Return the (X, Y) coordinate for the center point of the cell that contains the specified text.  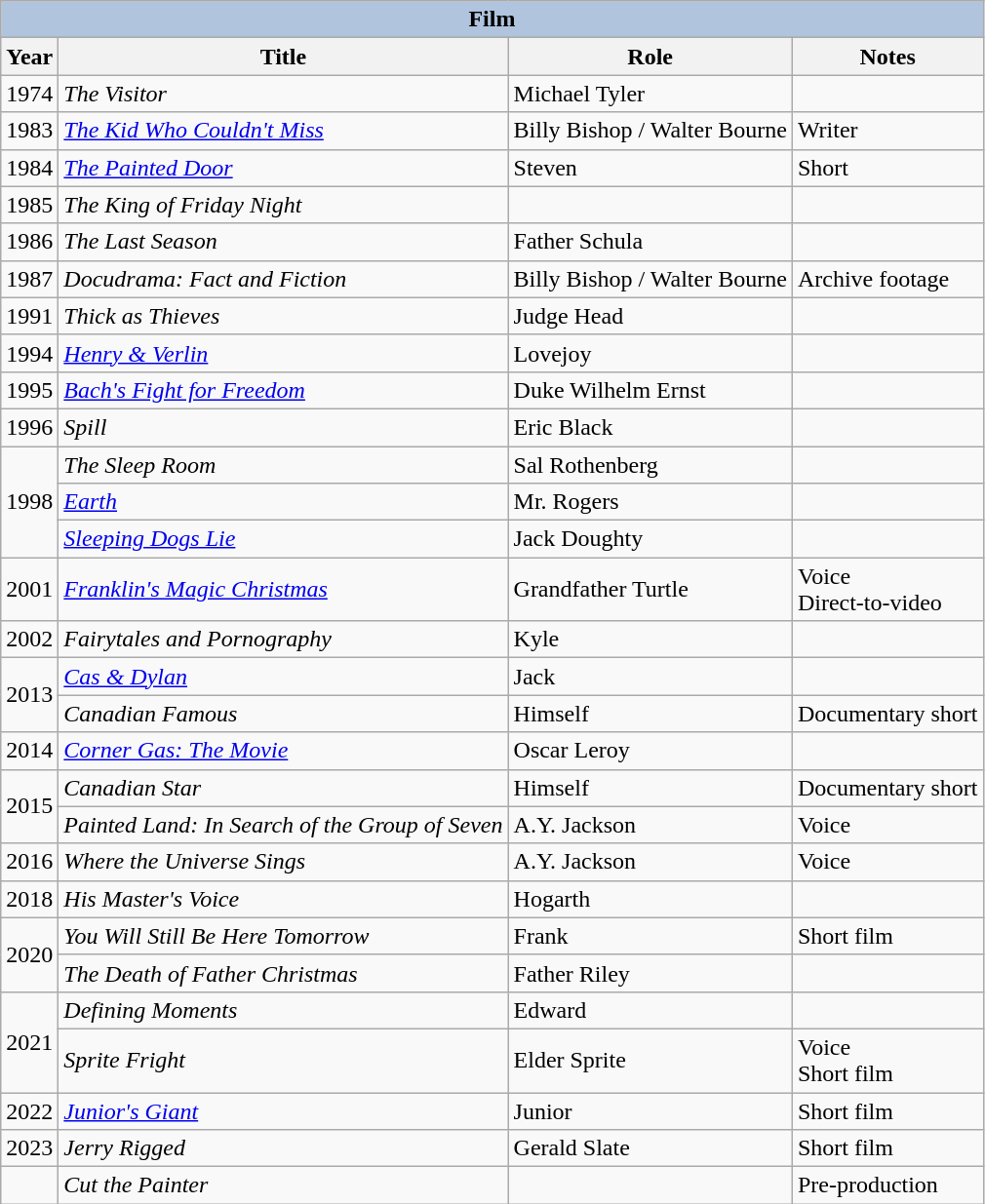
Eric Black (650, 427)
Elder Sprite (650, 1061)
The Death of Father Christmas (283, 973)
Father Schula (650, 242)
Henry & Verlin (283, 353)
2020 (29, 954)
Kyle (650, 640)
Bach's Fight for Freedom (283, 390)
Judge Head (650, 316)
2016 (29, 862)
1986 (29, 242)
Jerry Rigged (283, 1148)
1998 (29, 502)
Fairytales and Pornography (283, 640)
Father Riley (650, 973)
2018 (29, 899)
Earth (283, 502)
Grandfather Turtle (650, 589)
Frank (650, 936)
1984 (29, 168)
Michael Tyler (650, 94)
2014 (29, 751)
Duke Wilhelm Ernst (650, 390)
1974 (29, 94)
His Master's Voice (283, 899)
Docudrama: Fact and Fiction (283, 279)
Defining Moments (283, 1010)
Steven (650, 168)
You Will Still Be Here Tomorrow (283, 936)
2001 (29, 589)
The King of Friday Night (283, 205)
Canadian Star (283, 788)
1994 (29, 353)
Cut the Painter (283, 1185)
2002 (29, 640)
Painted Land: In Search of the Group of Seven (283, 825)
The Kid Who Couldn't Miss (283, 131)
Spill (283, 427)
Notes (887, 57)
Junior's Giant (283, 1110)
Role (650, 57)
2021 (29, 1041)
Corner Gas: The Movie (283, 751)
The Sleep Room (283, 465)
Hogarth (650, 899)
1996 (29, 427)
Lovejoy (650, 353)
Year (29, 57)
The Visitor (283, 94)
1995 (29, 390)
2023 (29, 1148)
Franklin's Magic Christmas (283, 589)
Where the Universe Sings (283, 862)
Sal Rothenberg (650, 465)
1983 (29, 131)
Sleeping Dogs Lie (283, 539)
2022 (29, 1110)
Cas & Dylan (283, 677)
1987 (29, 279)
Sprite Fright (283, 1061)
Jack (650, 677)
Voice Short film (887, 1061)
Jack Doughty (650, 539)
Gerald Slate (650, 1148)
Oscar Leroy (650, 751)
Film (492, 19)
The Painted Door (283, 168)
2015 (29, 806)
Thick as Thieves (283, 316)
Voice Direct-to-video (887, 589)
2013 (29, 695)
Title (283, 57)
Short (887, 168)
Junior (650, 1110)
Writer (887, 131)
Mr. Rogers (650, 502)
Canadian Famous (283, 714)
1991 (29, 316)
Pre-production (887, 1185)
1985 (29, 205)
Archive footage (887, 279)
Edward (650, 1010)
The Last Season (283, 242)
